Find where the given text appears and provide that cell's center as (X, Y) coordinate. 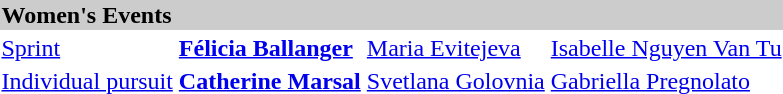
Isabelle Nguyen Van Tu (666, 48)
Sprint (87, 48)
Félicia Ballanger (270, 48)
Women's Events (392, 15)
Maria Evitejeva (456, 48)
